From the cell containing the given text, extract its center point as [X, Y] coordinate. 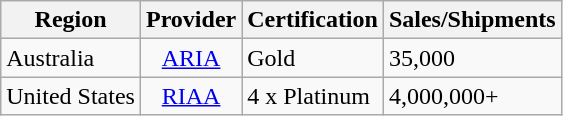
35,000 [472, 58]
Sales/Shipments [472, 20]
Certification [313, 20]
RIAA [190, 96]
4 x Platinum [313, 96]
Region [71, 20]
ARIA [190, 58]
Australia [71, 58]
4,000,000+ [472, 96]
United States [71, 96]
Gold [313, 58]
Provider [190, 20]
